Output the [X, Y] coordinate of the center of the cell containing the given text.  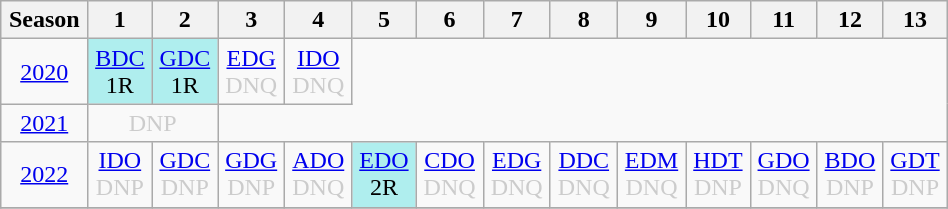
7 [516, 20]
11 [784, 20]
GDGDNP [252, 174]
BDODNP [850, 174]
2020 [44, 72]
IDODNQ [318, 72]
3 [252, 20]
12 [850, 20]
GDODNQ [784, 174]
2022 [44, 174]
EDO2R [384, 174]
GDTDNP [915, 174]
1 [120, 20]
DNP [153, 123]
13 [915, 20]
ADODNQ [318, 174]
2021 [44, 123]
CDODNQ [450, 174]
GDCDNP [185, 174]
DDCDNQ [584, 174]
Season [44, 20]
9 [652, 20]
EDMDNQ [652, 174]
GDC1R [185, 72]
5 [384, 20]
10 [718, 20]
BDC1R [120, 72]
2 [185, 20]
IDODNP [120, 174]
8 [584, 20]
4 [318, 20]
HDTDNP [718, 174]
6 [450, 20]
